Return (x, y) of the center of cell containing provided text 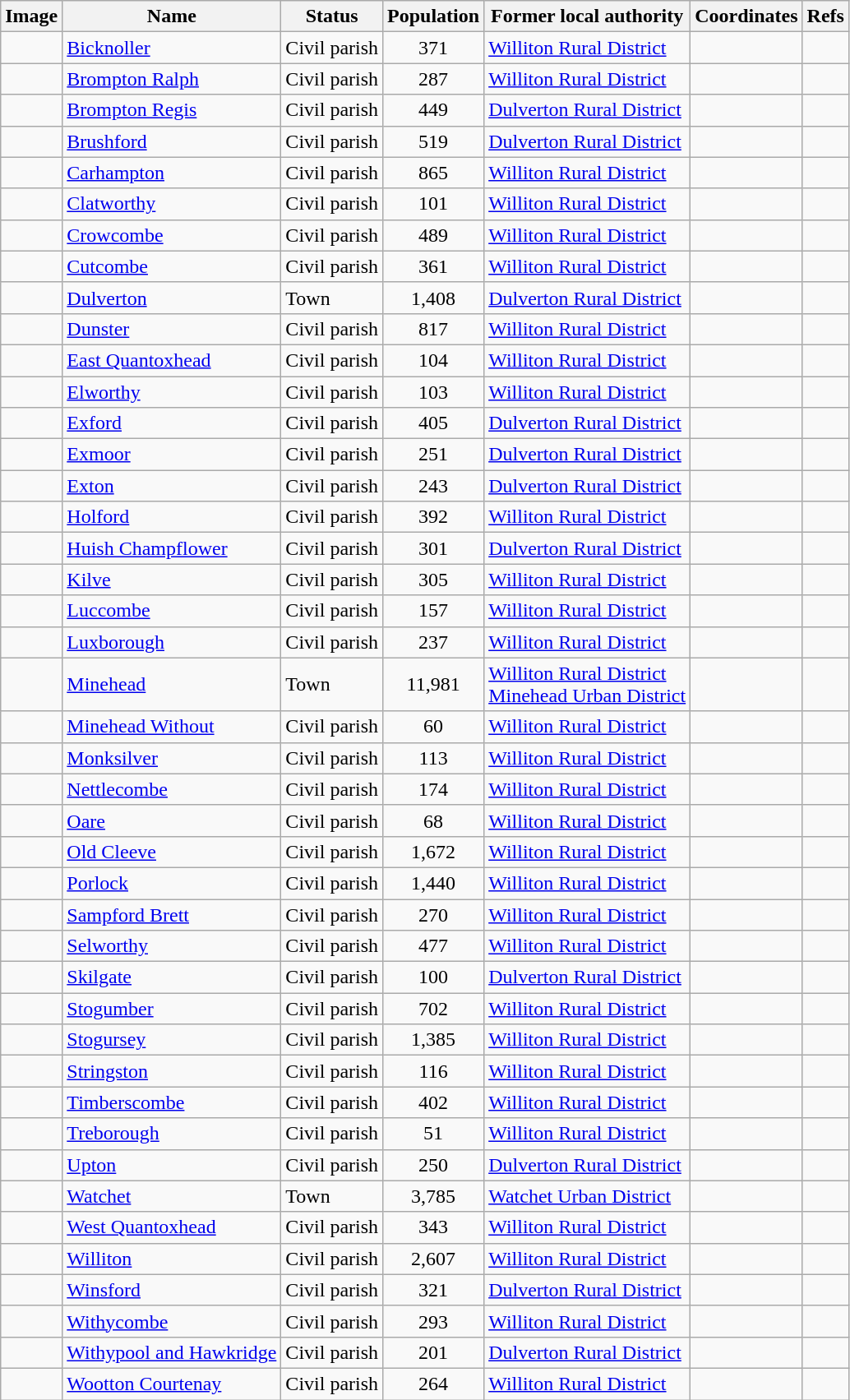
519 (434, 141)
Stringston (172, 1071)
Status (332, 16)
Selworthy (172, 946)
Wootton Courtenay (172, 1384)
Kilve (172, 580)
Dunster (172, 329)
449 (434, 110)
Huish Champflower (172, 548)
237 (434, 642)
Stogursey (172, 1040)
Exton (172, 486)
301 (434, 548)
113 (434, 758)
Withypool and Hawkridge (172, 1352)
Upton (172, 1165)
361 (434, 266)
Coordinates (746, 16)
Brompton Regis (172, 110)
Old Cleeve (172, 852)
201 (434, 1352)
Treborough (172, 1134)
Monksilver (172, 758)
Watchet (172, 1196)
321 (434, 1290)
402 (434, 1102)
Carhampton (172, 173)
Porlock (172, 883)
Clatworthy (172, 204)
264 (434, 1384)
103 (434, 392)
Exmoor (172, 455)
Former local authority (587, 16)
101 (434, 204)
Minehead Without (172, 727)
60 (434, 727)
116 (434, 1071)
Refs (825, 16)
251 (434, 455)
East Quantoxhead (172, 360)
489 (434, 235)
1,385 (434, 1040)
Stogumber (172, 1009)
Brushford (172, 141)
3,785 (434, 1196)
Population (434, 16)
Skilgate (172, 977)
104 (434, 360)
11,981 (434, 684)
405 (434, 423)
Williton Rural DistrictMinehead Urban District (587, 684)
293 (434, 1321)
270 (434, 915)
Cutcombe (172, 266)
Timberscombe (172, 1102)
Nettlecombe (172, 789)
2,607 (434, 1259)
Minehead (172, 684)
Winsford (172, 1290)
Holford (172, 517)
343 (434, 1227)
Exford (172, 423)
Brompton Ralph (172, 79)
287 (434, 79)
68 (434, 820)
371 (434, 48)
100 (434, 977)
51 (434, 1134)
Name (172, 16)
Luxborough (172, 642)
157 (434, 611)
865 (434, 173)
Image (31, 16)
Oare (172, 820)
Withycombe (172, 1321)
Luccombe (172, 611)
Bicknoller (172, 48)
305 (434, 580)
1,440 (434, 883)
702 (434, 1009)
Elworthy (172, 392)
250 (434, 1165)
477 (434, 946)
Dulverton (172, 298)
West Quantoxhead (172, 1227)
Sampford Brett (172, 915)
243 (434, 486)
Crowcombe (172, 235)
Williton (172, 1259)
1,408 (434, 298)
174 (434, 789)
1,672 (434, 852)
392 (434, 517)
Watchet Urban District (587, 1196)
817 (434, 329)
